From the cell containing the given text, extract its center point as [X, Y] coordinate. 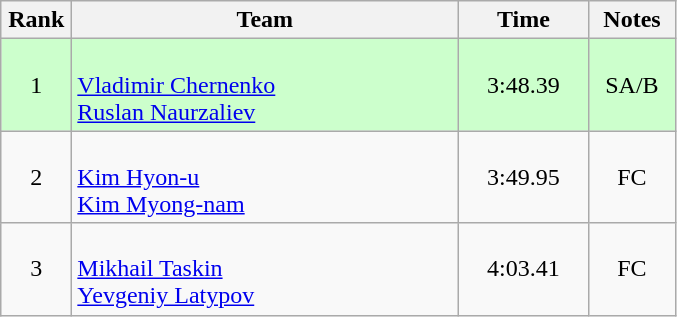
3 [36, 269]
1 [36, 85]
3:48.39 [524, 85]
Time [524, 20]
Mikhail TaskinYevgeniy Latypov [265, 269]
Rank [36, 20]
Notes [632, 20]
Vladimir ChernenkoRuslan Naurzaliev [265, 85]
2 [36, 177]
Kim Hyon-uKim Myong-nam [265, 177]
SA/B [632, 85]
3:49.95 [524, 177]
Team [265, 20]
4:03.41 [524, 269]
